Pinpoint the cell where the given text exists, returning its (x, y) midpoint coordinate. 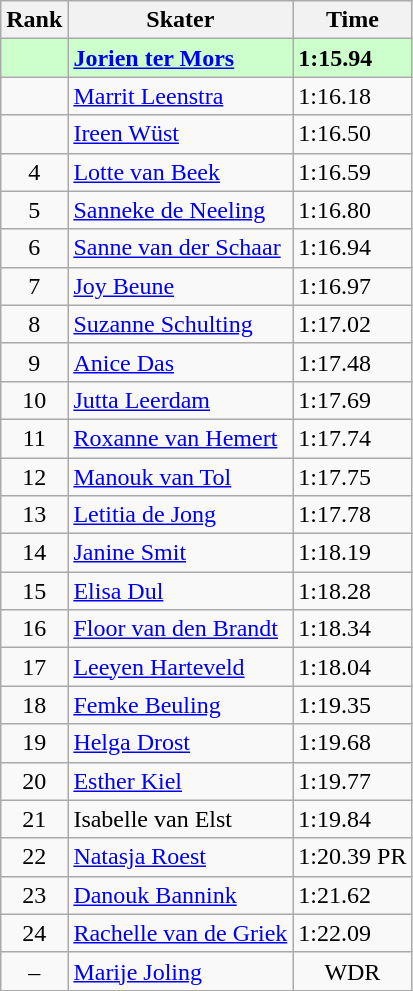
16 (34, 629)
Jutta Leerdam (180, 400)
1:17.02 (352, 324)
WDR (352, 971)
Leeyen Harteveld (180, 667)
Rachelle van de Griek (180, 933)
18 (34, 705)
14 (34, 553)
Roxanne van Hemert (180, 438)
13 (34, 515)
11 (34, 438)
1:17.48 (352, 362)
9 (34, 362)
1:22.09 (352, 933)
1:16.59 (352, 172)
17 (34, 667)
Jorien ter Mors (180, 58)
Lotte van Beek (180, 172)
1:19.35 (352, 705)
1:18.34 (352, 629)
1:17.75 (352, 477)
Rank (34, 20)
1:17.69 (352, 400)
1:19.68 (352, 743)
Danouk Bannink (180, 895)
1:18.19 (352, 553)
24 (34, 933)
Helga Drost (180, 743)
Sanne van der Schaar (180, 248)
22 (34, 857)
– (34, 971)
15 (34, 591)
Joy Beune (180, 286)
21 (34, 819)
12 (34, 477)
Letitia de Jong (180, 515)
Femke Beuling (180, 705)
Isabelle van Elst (180, 819)
1:18.28 (352, 591)
1:16.80 (352, 210)
Time (352, 20)
6 (34, 248)
1:17.74 (352, 438)
1:20.39 PR (352, 857)
1:21.62 (352, 895)
4 (34, 172)
20 (34, 781)
Marrit Leenstra (180, 96)
Floor van den Brandt (180, 629)
Skater (180, 20)
23 (34, 895)
1:15.94 (352, 58)
Esther Kiel (180, 781)
Suzanne Schulting (180, 324)
1:17.78 (352, 515)
1:16.97 (352, 286)
Sanneke de Neeling (180, 210)
1:19.77 (352, 781)
10 (34, 400)
19 (34, 743)
1:16.50 (352, 134)
Anice Das (180, 362)
8 (34, 324)
Natasja Roest (180, 857)
5 (34, 210)
Janine Smit (180, 553)
1:16.94 (352, 248)
7 (34, 286)
Manouk van Tol (180, 477)
Marije Joling (180, 971)
1:18.04 (352, 667)
Ireen Wüst (180, 134)
1:19.84 (352, 819)
Elisa Dul (180, 591)
1:16.18 (352, 96)
